Provide the (x, y) coordinate of the cell's center where the given text is located.  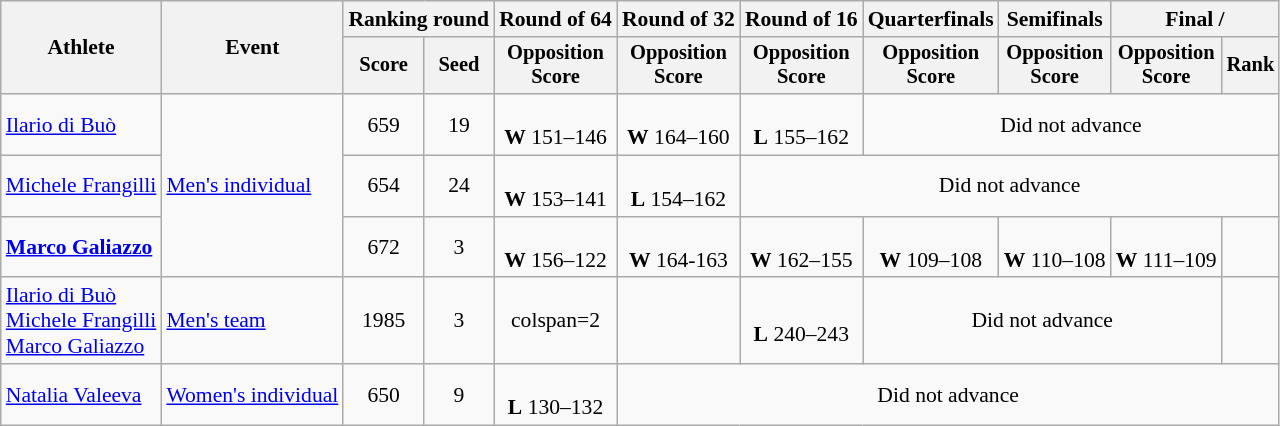
Men's team (252, 322)
colspan=2 (556, 322)
659 (384, 124)
Round of 16 (802, 19)
650 (384, 394)
Natalia Valeeva (82, 394)
Rank (1251, 66)
W 153–141 (556, 186)
Round of 64 (556, 19)
Ilario di Buò (82, 124)
Marco Galiazzo (82, 248)
Athlete (82, 48)
W 164-163 (678, 248)
9 (459, 394)
Ranking round (418, 19)
L 240–243 (802, 322)
W 110–108 (1055, 248)
L 154–162 (678, 186)
Round of 32 (678, 19)
L 130–132 (556, 394)
19 (459, 124)
W 151–146 (556, 124)
W 162–155 (802, 248)
Score (384, 66)
W 164–160 (678, 124)
Men's individual (252, 186)
W 156–122 (556, 248)
W 111–109 (1166, 248)
Final / (1196, 19)
Event (252, 48)
Women's individual (252, 394)
Quarterfinals (931, 19)
W 109–108 (931, 248)
L 155–162 (802, 124)
1985 (384, 322)
654 (384, 186)
Semifinals (1055, 19)
Seed (459, 66)
Ilario di BuòMichele FrangilliMarco Galiazzo (82, 322)
Michele Frangilli (82, 186)
672 (384, 248)
24 (459, 186)
